Scan for the cell matching the given text and deliver its (X, Y) coordinate at center. 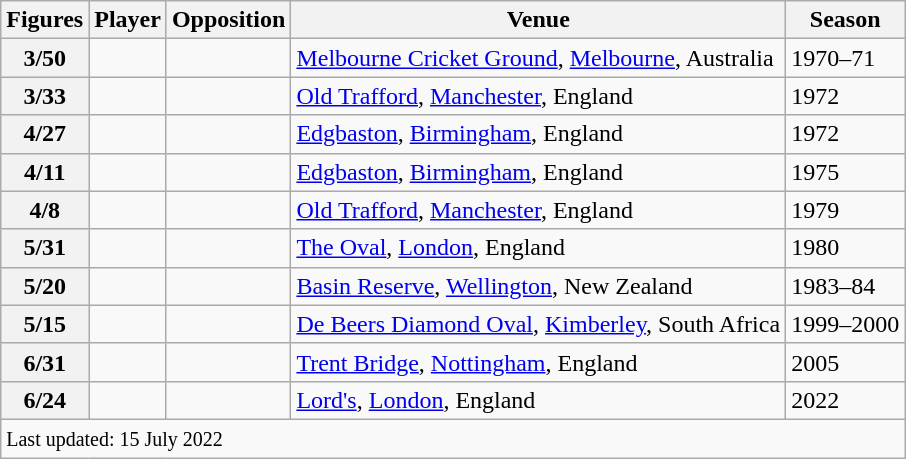
Player (128, 20)
4/8 (45, 210)
De Beers Diamond Oval, Kimberley, South Africa (538, 324)
1999–2000 (846, 324)
1983–84 (846, 286)
2005 (846, 362)
The Oval, London, England (538, 248)
Last updated: 15 July 2022 (453, 438)
Season (846, 20)
5/20 (45, 286)
2022 (846, 400)
4/27 (45, 134)
1970–71 (846, 58)
Venue (538, 20)
Melbourne Cricket Ground, Melbourne, Australia (538, 58)
5/31 (45, 248)
4/11 (45, 172)
1980 (846, 248)
1979 (846, 210)
3/50 (45, 58)
3/33 (45, 96)
Figures (45, 20)
5/15 (45, 324)
Basin Reserve, Wellington, New Zealand (538, 286)
6/31 (45, 362)
Trent Bridge, Nottingham, England (538, 362)
Opposition (228, 20)
6/24 (45, 400)
Lord's, London, England (538, 400)
1975 (846, 172)
